Return [x, y] of the center of cell containing provided text 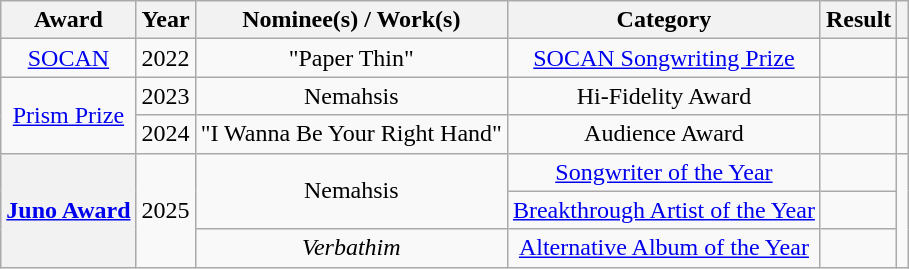
Audience Award [664, 134]
Prism Prize [68, 115]
Year [166, 20]
Juno Award [68, 210]
"Paper Thin" [351, 58]
Category [664, 20]
2023 [166, 96]
SOCAN [68, 58]
"I Wanna Be Your Right Hand" [351, 134]
Alternative Album of the Year [664, 248]
SOCAN Songwriting Prize [664, 58]
Result [858, 20]
Songwriter of the Year [664, 172]
Verbathim [351, 248]
Breakthrough Artist of the Year [664, 210]
Nominee(s) / Work(s) [351, 20]
Award [68, 20]
2022 [166, 58]
2025 [166, 210]
2024 [166, 134]
Hi-Fidelity Award [664, 96]
